Identify which cell holds the provided text, then report its (X, Y) central coordinate. 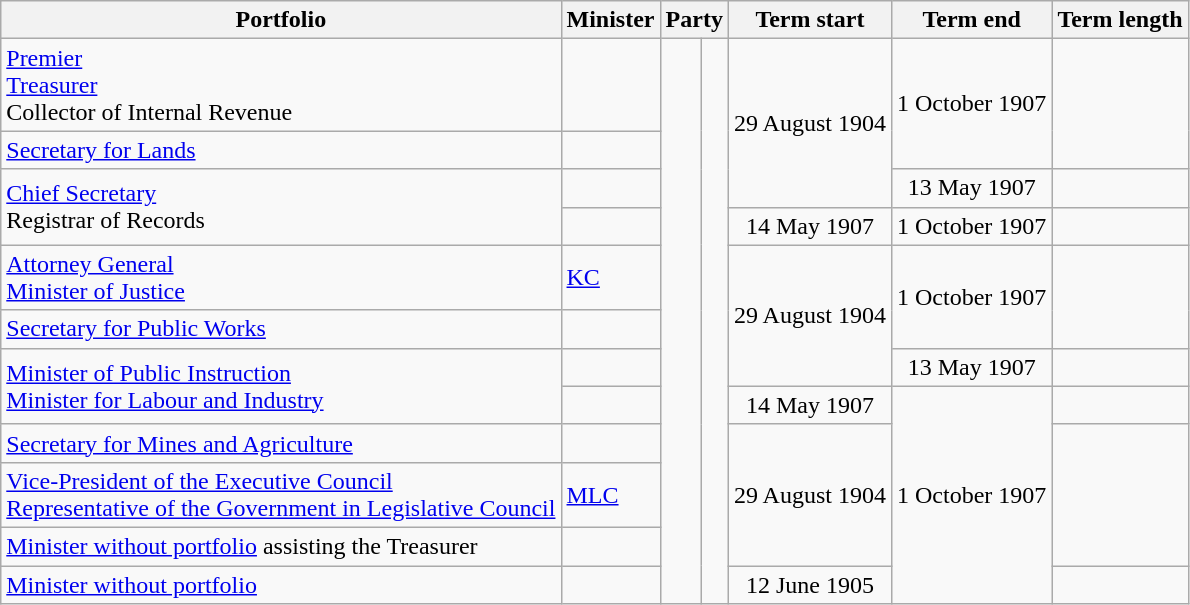
Term start (810, 20)
Minister without portfolio (281, 585)
12 June 1905 (810, 585)
Minister without portfolio assisting the Treasurer (281, 546)
Secretary for Lands (281, 150)
Attorney GeneralMinister of Justice (281, 278)
MLC (610, 494)
Secretary for Mines and Agriculture (281, 443)
Chief SecretaryRegistrar of Records (281, 207)
PremierTreasurerCollector of Internal Revenue (281, 85)
Party (694, 20)
Minister (610, 20)
Vice-President of the Executive CouncilRepresentative of the Government in Legislative Council (281, 494)
Secretary for Public Works (281, 329)
KC (610, 278)
Term end (971, 20)
Portfolio (281, 20)
Term length (1120, 20)
Minister of Public InstructionMinister for Labour and Industry (281, 386)
